Return the (x, y) coordinate for the center point of the cell that contains the specified text.  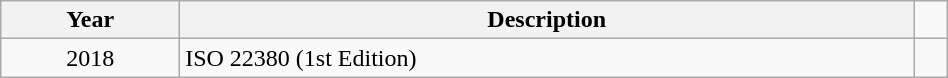
ISO 22380 (1st Edition) (547, 58)
Description (547, 20)
2018 (90, 58)
Year (90, 20)
